Find where the given text appears and provide that cell's center as (x, y) coordinate. 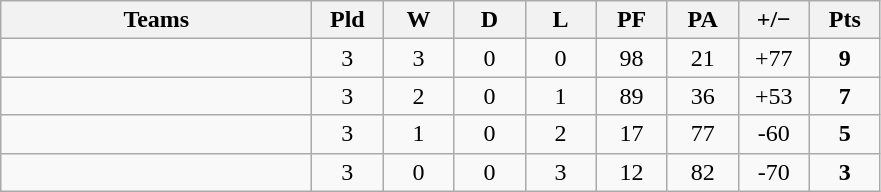
77 (702, 134)
82 (702, 172)
Pts (844, 20)
98 (632, 58)
7 (844, 96)
L (560, 20)
-60 (774, 134)
D (490, 20)
PF (632, 20)
9 (844, 58)
89 (632, 96)
Pld (348, 20)
5 (844, 134)
17 (632, 134)
PA (702, 20)
+77 (774, 58)
+/− (774, 20)
12 (632, 172)
Teams (156, 20)
36 (702, 96)
-70 (774, 172)
W (418, 20)
+53 (774, 96)
21 (702, 58)
